Provide the (x, y) coordinate of the cell's center where the given text is located.  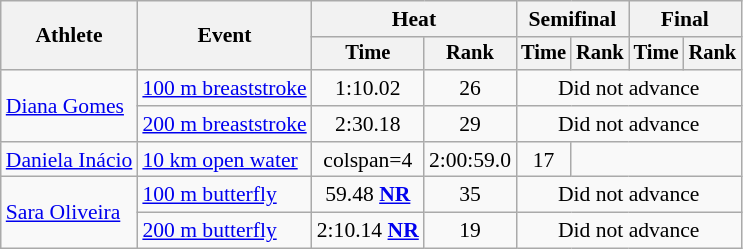
200 m breaststroke (224, 124)
Diana Gomes (70, 106)
17 (544, 160)
200 m butterfly (224, 231)
Heat (414, 19)
2:00:59.0 (470, 160)
10 km open water (224, 160)
100 m breaststroke (224, 88)
19 (470, 231)
29 (470, 124)
1:10.02 (368, 88)
59.48 NR (368, 195)
Final (685, 19)
Daniela Inácio (70, 160)
35 (470, 195)
100 m butterfly (224, 195)
Event (224, 36)
Semifinal (572, 19)
26 (470, 88)
Athlete (70, 36)
Sara Oliveira (70, 212)
2:10.14 NR (368, 231)
2:30.18 (368, 124)
colspan=4 (368, 160)
